Search for the cell housing the specified text and yield its [X, Y] center coordinate. 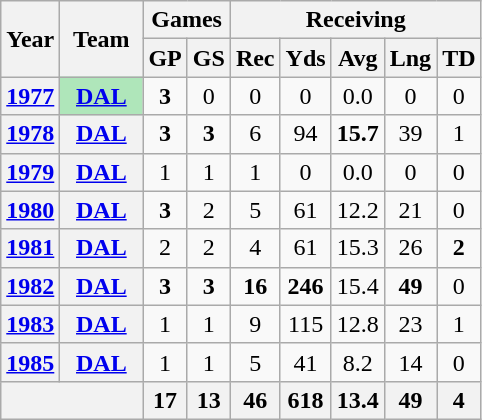
Games [186, 20]
12.2 [358, 210]
94 [306, 134]
17 [165, 400]
618 [306, 400]
13.4 [358, 400]
1978 [30, 134]
1977 [30, 96]
15.3 [358, 248]
Avg [358, 58]
1985 [30, 362]
41 [306, 362]
39 [410, 134]
12.8 [358, 324]
1981 [30, 248]
Year [30, 39]
246 [306, 286]
1979 [30, 172]
6 [255, 134]
8.2 [358, 362]
23 [410, 324]
Lng [410, 58]
GS [208, 58]
9 [255, 324]
1983 [30, 324]
Yds [306, 58]
1982 [30, 286]
Rec [255, 58]
16 [255, 286]
21 [410, 210]
TD [459, 58]
15.7 [358, 134]
Receiving [356, 20]
14 [410, 362]
115 [306, 324]
46 [255, 400]
26 [410, 248]
15.4 [358, 286]
Team [102, 39]
13 [208, 400]
1980 [30, 210]
GP [165, 58]
